Locate the cell with the specified text and output its (x, y) center coordinate. 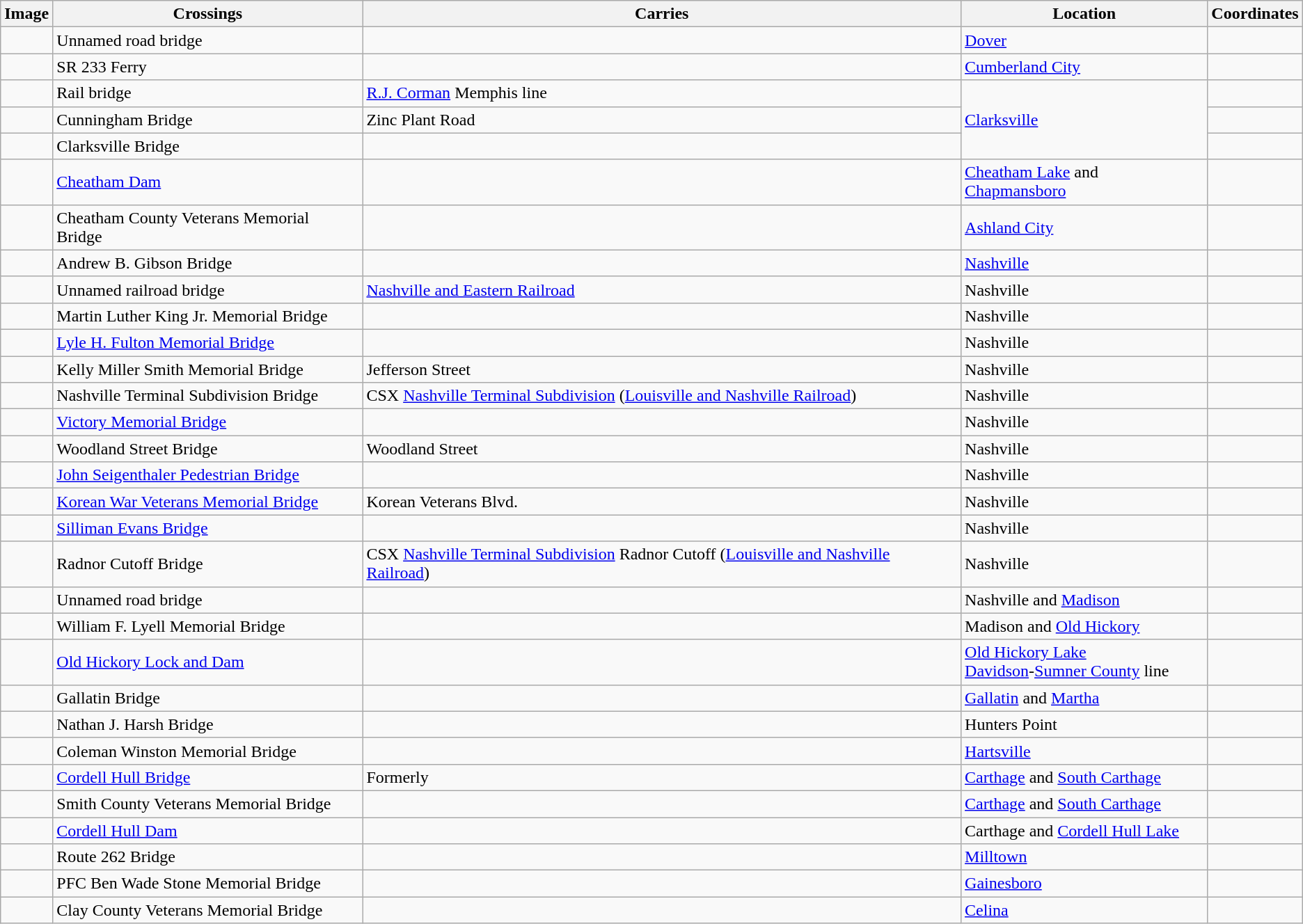
Carthage and Cordell Hull Lake (1084, 830)
Martin Luther King Jr. Memorial Bridge (207, 316)
Gainesboro (1084, 884)
Cumberland City (1084, 67)
Cheatham Lake and Chapmansboro (1084, 182)
Lyle H. Fulton Memorial Bridge (207, 342)
Rail bridge (207, 93)
SR 233 Ferry (207, 67)
Jefferson Street (662, 369)
Andrew B. Gibson Bridge (207, 263)
Cordell Hull Dam (207, 830)
Zinc Plant Road (662, 120)
Cordell Hull Bridge (207, 777)
Dover (1084, 40)
Celina (1084, 910)
Clarksville Bridge (207, 146)
Madison and Old Hickory (1084, 626)
Ashland City (1084, 227)
John Seigenthaler Pedestrian Bridge (207, 475)
Cheatham County Veterans Memorial Bridge (207, 227)
Old Hickory Lake Davidson-Sumner County line (1084, 662)
Carries (662, 14)
Nashville Terminal Subdivision Bridge (207, 396)
Nashville and Eastern Railroad (662, 289)
Formerly (662, 777)
Coordinates (1255, 14)
Route 262 Bridge (207, 857)
Unnamed railroad bridge (207, 289)
Silliman Evans Bridge (207, 528)
Hunters Point (1084, 724)
Korean Veterans Blvd. (662, 502)
Crossings (207, 14)
Cunningham Bridge (207, 120)
Nathan J. Harsh Bridge (207, 724)
Coleman Winston Memorial Bridge (207, 751)
Image (26, 14)
Clarksville (1084, 120)
CSX Nashville Terminal Subdivision Radnor Cutoff (Louisville and Nashville Railroad) (662, 564)
Woodland Street Bridge (207, 449)
Korean War Veterans Memorial Bridge (207, 502)
PFC Ben Wade Stone Memorial Bridge (207, 884)
Woodland Street (662, 449)
R.J. Corman Memphis line (662, 93)
Gallatin Bridge (207, 698)
CSX Nashville Terminal Subdivision (Louisville and Nashville Railroad) (662, 396)
Smith County Veterans Memorial Bridge (207, 804)
Cheatham Dam (207, 182)
Milltown (1084, 857)
Clay County Veterans Memorial Bridge (207, 910)
Gallatin and Martha (1084, 698)
Hartsville (1084, 751)
Old Hickory Lock and Dam (207, 662)
William F. Lyell Memorial Bridge (207, 626)
Nashville and Madison (1084, 600)
Victory Memorial Bridge (207, 422)
Location (1084, 14)
Kelly Miller Smith Memorial Bridge (207, 369)
Radnor Cutoff Bridge (207, 564)
